Search for the cell housing the specified text and yield its [x, y] center coordinate. 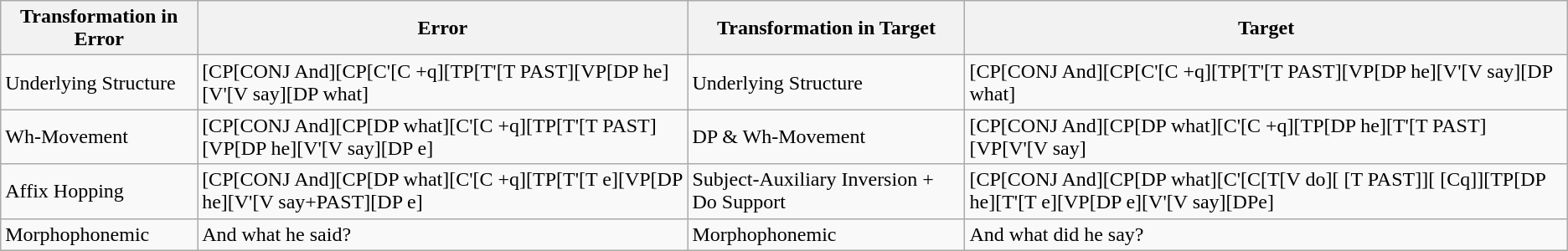
Transformation in Target [826, 28]
Subject-Auxiliary Inversion + Do Support [826, 191]
Target [1266, 28]
Wh-Movement [99, 137]
Transformation in Error [99, 28]
And what he said? [442, 234]
Affix Hopping [99, 191]
[CP[CONJ And][CP[DP what][C'[C +q][TP[T'[T e][VP[DP he][V'[V say+PAST][DP e] [442, 191]
And what did he say? [1266, 234]
[CP[CONJ And][CP[DP what][C'[C +q][TP[T'[T PAST][VP[DP he][V'[V say][DP e] [442, 137]
[CP[CONJ And][CP[DP what][C'[C[T[V do][ [T PAST]][ [Cq]][TP[DP he][T'[T e][VP[DP e][V'[V say][DPe] [1266, 191]
DP & Wh-Movement [826, 137]
[CP[CONJ And][CP[DP what][C'[C +q][TP[DP he][T'[T PAST][VP[V'[V say] [1266, 137]
Error [442, 28]
